Search for the cell housing the specified text and yield its (x, y) center coordinate. 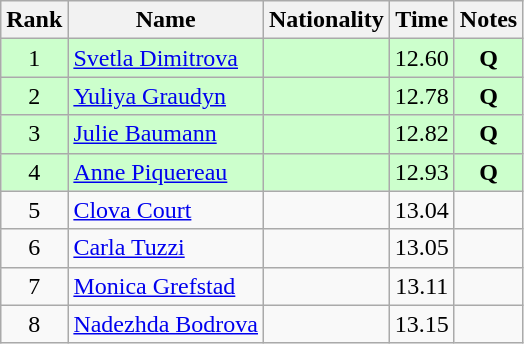
12.93 (422, 172)
Julie Baumann (166, 134)
3 (34, 134)
13.04 (422, 210)
12.78 (422, 96)
Anne Piquereau (166, 172)
1 (34, 58)
Notes (488, 20)
13.15 (422, 324)
8 (34, 324)
12.60 (422, 58)
5 (34, 210)
13.05 (422, 248)
6 (34, 248)
12.82 (422, 134)
Name (166, 20)
Monica Grefstad (166, 286)
Rank (34, 20)
Yuliya Graudyn (166, 96)
7 (34, 286)
Svetla Dimitrova (166, 58)
4 (34, 172)
2 (34, 96)
Nationality (327, 20)
Nadezhda Bodrova (166, 324)
Time (422, 20)
Clova Court (166, 210)
Carla Tuzzi (166, 248)
13.11 (422, 286)
